From the cell containing the given text, extract its center point as [X, Y] coordinate. 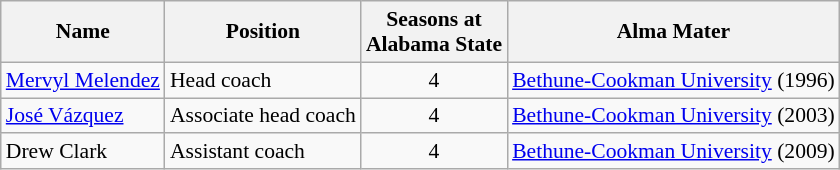
Bethune-Cookman University (1996) [674, 80]
Associate head coach [263, 116]
Bethune-Cookman University (2009) [674, 152]
Bethune-Cookman University (2003) [674, 116]
Drew Clark [83, 152]
Alma Mater [674, 32]
Mervyl Melendez [83, 80]
Seasons atAlabama State [434, 32]
Name [83, 32]
José Vázquez [83, 116]
Assistant coach [263, 152]
Position [263, 32]
Head coach [263, 80]
